Locate the cell with the specified text and output its (x, y) center coordinate. 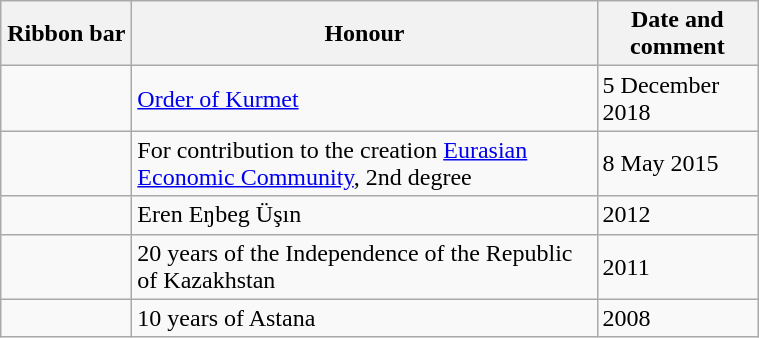
Date and comment (678, 34)
2012 (678, 215)
5 December 2018 (678, 98)
8 May 2015 (678, 164)
Ribbon bar (66, 34)
10 years of Astana (364, 318)
2008 (678, 318)
Honour (364, 34)
2011 (678, 266)
Order of Kurmet (364, 98)
For contribution to the creation Eurasian Economic Community, 2nd degree (364, 164)
20 years of the Independence of the Republic of Kazakhstan (364, 266)
Eren Eŋbeg Üşın (364, 215)
